Determine the (x, y) coordinate at the center of the cell enclosing the given text.  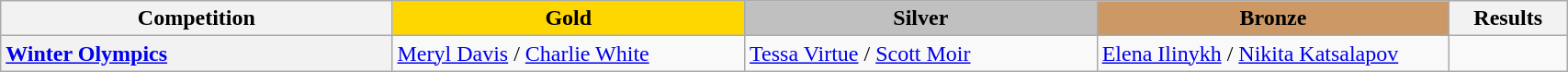
Results (1508, 18)
Winter Olympics (197, 54)
Elena Ilinykh / Nikita Katsalapov (1273, 54)
Gold (569, 18)
Meryl Davis / Charlie White (569, 54)
Silver (921, 18)
Bronze (1273, 18)
Competition (197, 18)
Tessa Virtue / Scott Moir (921, 54)
